Pinpoint the cell where the given text exists, returning its [X, Y] midpoint coordinate. 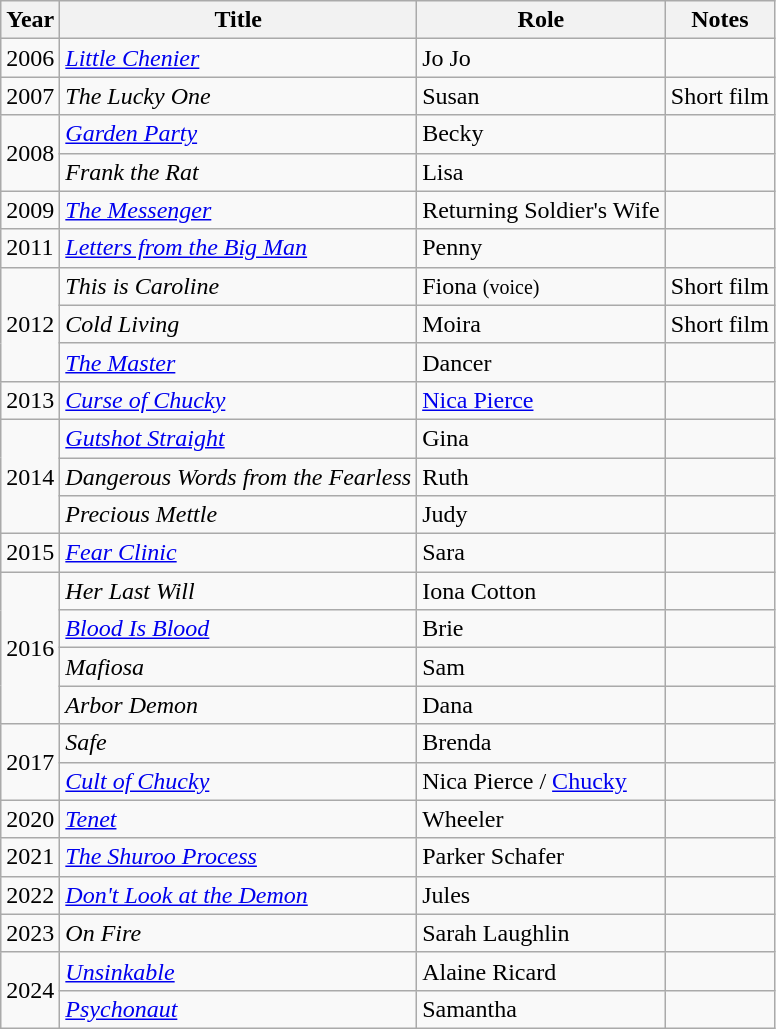
Letters from the Big Man [238, 248]
Ruth [542, 477]
Blood Is Blood [238, 629]
2013 [30, 400]
Cold Living [238, 324]
On Fire [238, 933]
Lisa [542, 172]
Parker Schafer [542, 857]
The Master [238, 362]
2016 [30, 648]
Moira [542, 324]
2023 [30, 933]
Nica Pierce [542, 400]
Brenda [542, 743]
Cult of Chucky [238, 781]
Garden Party [238, 134]
2021 [30, 857]
Unsinkable [238, 971]
Little Chenier [238, 58]
Jo Jo [542, 58]
Sam [542, 667]
Susan [542, 96]
2017 [30, 762]
2007 [30, 96]
Title [238, 20]
2009 [30, 210]
2006 [30, 58]
Arbor Demon [238, 705]
Psychonaut [238, 1009]
2015 [30, 553]
Don't Look at the Demon [238, 895]
Dana [542, 705]
Iona Cotton [542, 591]
The Messenger [238, 210]
Fiona (voice) [542, 286]
Becky [542, 134]
2014 [30, 476]
2008 [30, 153]
Frank the Rat [238, 172]
Curse of Chucky [238, 400]
The Lucky One [238, 96]
Sara [542, 553]
Gina [542, 438]
Notes [720, 20]
2012 [30, 324]
Dangerous Words from the Fearless [238, 477]
Judy [542, 515]
Sarah Laughlin [542, 933]
This is Caroline [238, 286]
Alaine Ricard [542, 971]
Safe [238, 743]
Fear Clinic [238, 553]
2022 [30, 895]
Wheeler [542, 819]
2011 [30, 248]
Dancer [542, 362]
Returning Soldier's Wife [542, 210]
2024 [30, 990]
Tenet [238, 819]
Year [30, 20]
Penny [542, 248]
Samantha [542, 1009]
The Shuroo Process [238, 857]
2020 [30, 819]
Nica Pierce / Chucky [542, 781]
Brie [542, 629]
Precious Mettle [238, 515]
Gutshot Straight [238, 438]
Her Last Will [238, 591]
Jules [542, 895]
Role [542, 20]
Mafiosa [238, 667]
